Return (X, Y) of the center of cell containing provided text 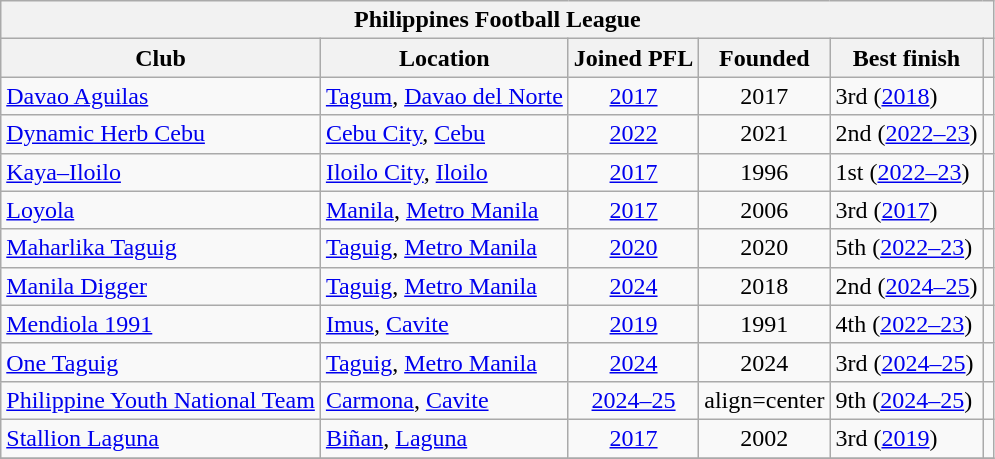
Philippines Football League (498, 20)
2022 (633, 134)
3rd (2019) (906, 438)
1st (2022–23) (906, 172)
Maharlika Taguig (161, 248)
Tagum, Davao del Norte (444, 96)
Location (444, 58)
Mendiola 1991 (161, 324)
Kaya–Iloilo (161, 172)
Davao Aguilas (161, 96)
Founded (764, 58)
4th (2022–23) (906, 324)
Biñan, Laguna (444, 438)
Stallion Laguna (161, 438)
3rd (2018) (906, 96)
2018 (764, 286)
One Taguig (161, 362)
1991 (764, 324)
2nd (2022–23) (906, 134)
3rd (2024–25) (906, 362)
3rd (2017) (906, 210)
5th (2022–23) (906, 248)
2nd (2024–25) (906, 286)
2019 (633, 324)
2024–25 (633, 400)
2021 (764, 134)
Loyola (161, 210)
Carmona, Cavite (444, 400)
Best finish (906, 58)
Joined PFL (633, 58)
Dynamic Herb Cebu (161, 134)
Philippine Youth National Team (161, 400)
align=center (764, 400)
Club (161, 58)
2006 (764, 210)
Cebu City, Cebu (444, 134)
Iloilo City, Iloilo (444, 172)
Manila, Metro Manila (444, 210)
2002 (764, 438)
1996 (764, 172)
Imus, Cavite (444, 324)
9th (2024–25) (906, 400)
Manila Digger (161, 286)
